Search for the cell housing the specified text and yield its [X, Y] center coordinate. 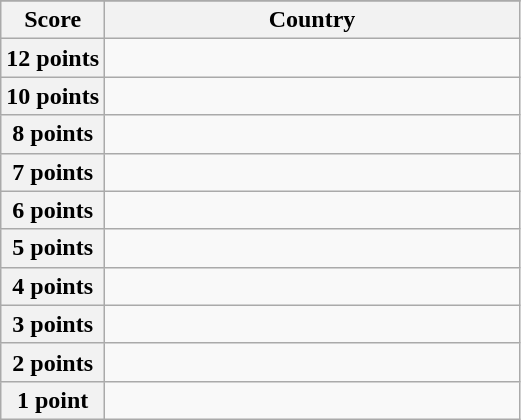
2 points [53, 362]
3 points [53, 324]
4 points [53, 286]
7 points [53, 172]
Score [53, 20]
10 points [53, 96]
12 points [53, 58]
8 points [53, 134]
5 points [53, 248]
Country [312, 20]
1 point [53, 400]
6 points [53, 210]
